Provide the (X, Y) coordinate of the cell's center where the given text is located.  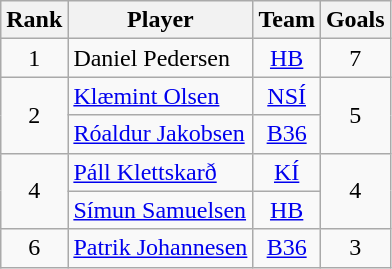
3 (355, 248)
Róaldur Jakobsen (160, 134)
7 (355, 58)
KÍ (287, 172)
Goals (355, 20)
Símun Samuelsen (160, 210)
Rank (34, 20)
Klæmint Olsen (160, 96)
6 (34, 248)
2 (34, 115)
Páll Klettskarð (160, 172)
Team (287, 20)
5 (355, 115)
NSÍ (287, 96)
Patrik Johannesen (160, 248)
1 (34, 58)
Daniel Pedersen (160, 58)
Player (160, 20)
